From the cell containing the given text, extract its center point as [x, y] coordinate. 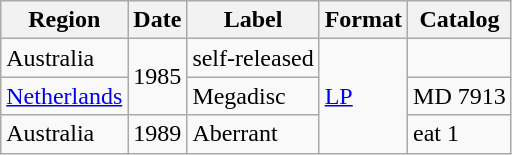
Format [363, 20]
eat 1 [460, 134]
1985 [158, 77]
LP [363, 96]
Catalog [460, 20]
Netherlands [64, 96]
Label [253, 20]
self-released [253, 58]
Date [158, 20]
MD 7913 [460, 96]
1989 [158, 134]
Region [64, 20]
Aberrant [253, 134]
Megadisc [253, 96]
